Identify which cell holds the provided text, then report its (X, Y) central coordinate. 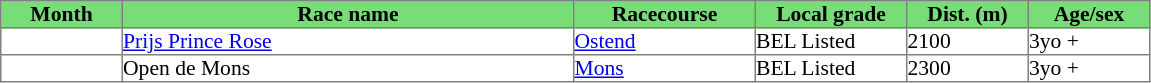
Prijs Prince Rose (348, 42)
Racecourse (665, 14)
Dist. (m) (968, 14)
Month (62, 14)
2100 (968, 42)
Race name (348, 14)
Open de Mons (348, 68)
Ostend (665, 42)
Age/sex (1089, 14)
Mons (665, 68)
Local grade (831, 14)
2300 (968, 68)
